Determine the [X, Y] coordinate at the center of the cell enclosing the given text.  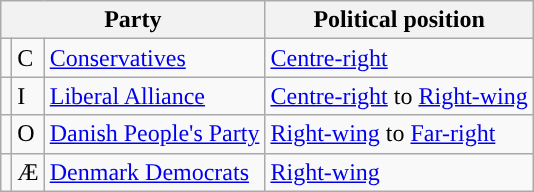
Liberal Alliance [154, 96]
Centre-right to Right-wing [399, 96]
Right-wing to Far-right [399, 134]
Denmark Democrats [154, 172]
Æ [28, 172]
Right-wing [399, 172]
Danish People's Party [154, 134]
O [28, 134]
C [28, 58]
Political position [399, 20]
Centre-right [399, 58]
Conservatives [154, 58]
Party [133, 20]
I [28, 96]
